Pinpoint the cell where the given text exists, returning its [x, y] midpoint coordinate. 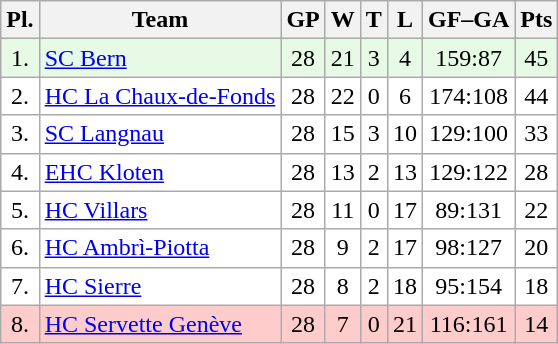
10 [404, 134]
15 [342, 134]
GF–GA [468, 20]
174:108 [468, 96]
11 [342, 210]
6 [404, 96]
129:122 [468, 172]
HC Sierre [160, 286]
4. [20, 172]
L [404, 20]
HC Ambrì-Piotta [160, 248]
3. [20, 134]
95:154 [468, 286]
HC La Chaux-de-Fonds [160, 96]
9 [342, 248]
44 [536, 96]
4 [404, 58]
89:131 [468, 210]
T [374, 20]
Team [160, 20]
2. [20, 96]
20 [536, 248]
14 [536, 324]
8 [342, 286]
HC Servette Genève [160, 324]
Pts [536, 20]
159:87 [468, 58]
116:161 [468, 324]
1. [20, 58]
8. [20, 324]
SC Langnau [160, 134]
45 [536, 58]
6. [20, 248]
33 [536, 134]
Pl. [20, 20]
HC Villars [160, 210]
7 [342, 324]
SC Bern [160, 58]
EHC Kloten [160, 172]
W [342, 20]
7. [20, 286]
98:127 [468, 248]
GP [303, 20]
129:100 [468, 134]
5. [20, 210]
